Capture the cell that displays the provided text and extract its (x, y) central coordinate. 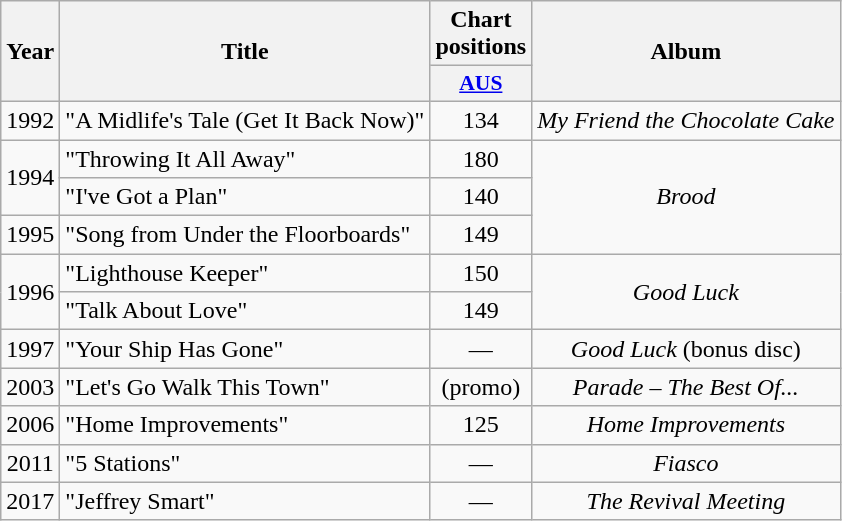
180 (481, 159)
1996 (30, 292)
1995 (30, 235)
Home Improvements (686, 425)
Good Luck (bonus disc) (686, 349)
1997 (30, 349)
AUS (481, 84)
Year (30, 52)
150 (481, 273)
(promo) (481, 387)
"Your Ship Has Gone" (245, 349)
125 (481, 425)
2017 (30, 501)
Title (245, 52)
"Throwing It All Away" (245, 159)
"Let's Go Walk This Town" (245, 387)
Fiasco (686, 463)
2003 (30, 387)
1994 (30, 178)
"Song from Under the Floorboards" (245, 235)
The Revival Meeting (686, 501)
1992 (30, 120)
"Jeffrey Smart" (245, 501)
2006 (30, 425)
Chart positions (481, 34)
"I've Got a Plan" (245, 197)
"A Midlife's Tale (Get It Back Now)" (245, 120)
140 (481, 197)
My Friend the Chocolate Cake (686, 120)
134 (481, 120)
Parade – The Best Of... (686, 387)
Album (686, 52)
"Lighthouse Keeper" (245, 273)
"Home Improvements" (245, 425)
"5 Stations" (245, 463)
"Talk About Love" (245, 311)
Brood (686, 197)
2011 (30, 463)
Good Luck (686, 292)
